Pinpoint the cell where the given text exists, returning its (x, y) midpoint coordinate. 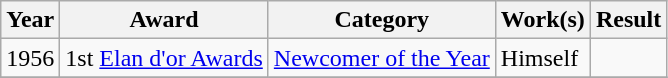
1st Elan d'or Awards (164, 58)
Award (164, 20)
Year (30, 20)
Work(s) (542, 20)
Newcomer of the Year (382, 58)
Himself (542, 58)
Category (382, 20)
1956 (30, 58)
Result (628, 20)
